For the text-containing cell, return its midpoint in [x, y] coordinate format. 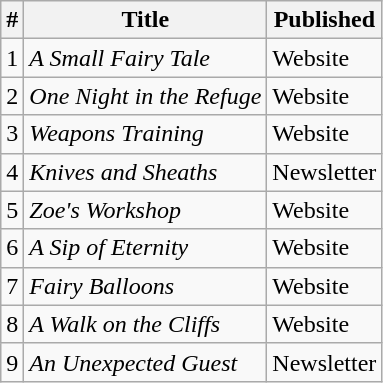
5 [12, 210]
Knives and Sheaths [146, 172]
One Night in the Refuge [146, 96]
Zoe's Workshop [146, 210]
Weapons Training [146, 134]
# [12, 20]
6 [12, 248]
A Sip of Eternity [146, 248]
Title [146, 20]
Published [324, 20]
9 [12, 362]
2 [12, 96]
1 [12, 58]
3 [12, 134]
A Walk on the Cliffs [146, 324]
4 [12, 172]
Fairy Balloons [146, 286]
A Small Fairy Tale [146, 58]
8 [12, 324]
An Unexpected Guest [146, 362]
7 [12, 286]
